Return [x, y] of the center of cell containing provided text 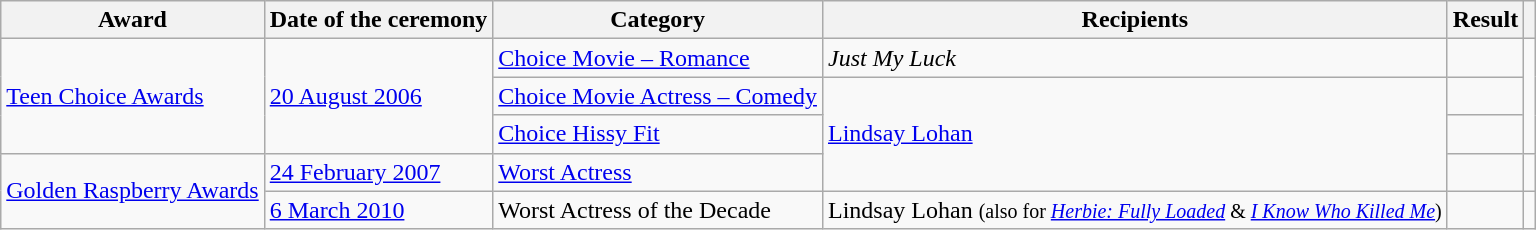
Category [658, 20]
Teen Choice Awards [132, 96]
Award [132, 20]
Lindsay Lohan (also for Herbie: Fully Loaded & I Know Who Killed Me) [1134, 210]
Worst Actress [658, 172]
Worst Actress of the Decade [658, 210]
24 February 2007 [378, 172]
Choice Movie – Romance [658, 58]
20 August 2006 [378, 96]
Recipients [1134, 20]
Golden Raspberry Awards [132, 191]
Choice Movie Actress – Comedy [658, 96]
Choice Hissy Fit [658, 134]
Result [1485, 20]
6 March 2010 [378, 210]
Lindsay Lohan [1134, 134]
Just My Luck [1134, 58]
Date of the ceremony [378, 20]
